Provide the [x, y] coordinate of the cell's center where the given text is located.  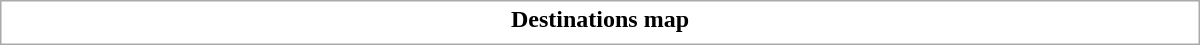
Destinations map [600, 19]
